Provide the [x, y] coordinate of the cell's center where the given text is located.  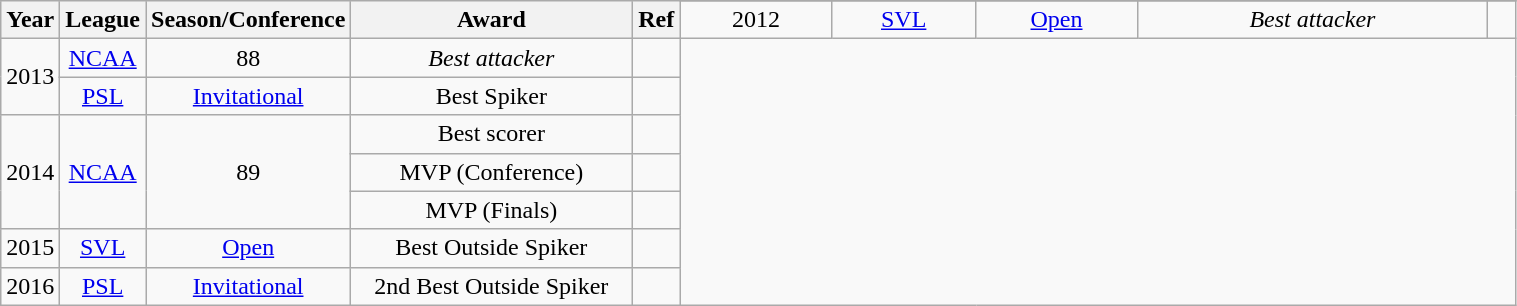
MVP (Finals) [492, 210]
Year [30, 20]
88 [248, 58]
2016 [30, 286]
Ref [656, 20]
2015 [30, 248]
Best Outside Spiker [492, 248]
Award [492, 20]
2013 [30, 77]
League [103, 20]
2nd Best Outside Spiker [492, 286]
2014 [30, 172]
Best scorer [492, 134]
Best Spiker [492, 96]
89 [248, 172]
2012 [756, 20]
Season/Conference [248, 20]
MVP (Conference) [492, 172]
